Locate the cell with the specified text and output its (x, y) center coordinate. 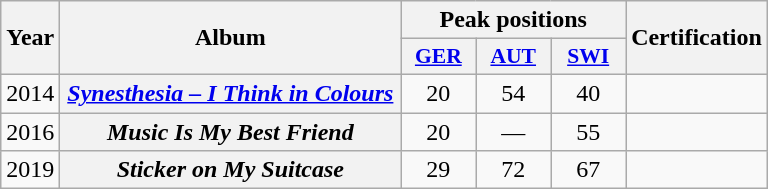
Peak positions (514, 20)
67 (588, 170)
Album (230, 38)
72 (514, 170)
Music Is My Best Friend (230, 131)
Certification (697, 38)
2014 (30, 93)
Sticker on My Suitcase (230, 170)
Synesthesia – I Think in Colours (230, 93)
55 (588, 131)
AUT (514, 57)
SWI (588, 57)
2019 (30, 170)
GER (438, 57)
54 (514, 93)
40 (588, 93)
2016 (30, 131)
Year (30, 38)
— (514, 131)
29 (438, 170)
